From the cell containing the given text, extract its center point as [x, y] coordinate. 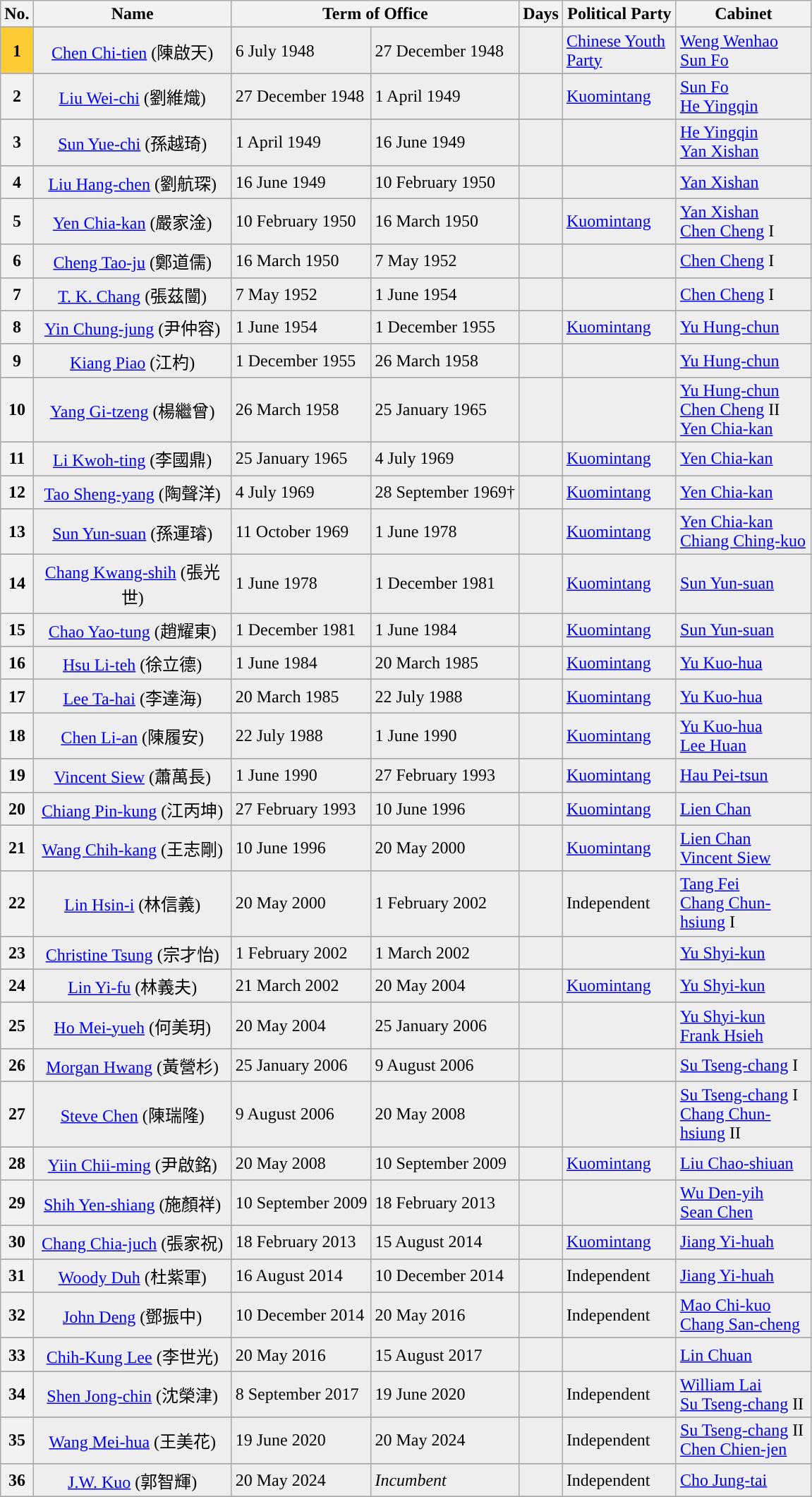
Term of Office [375, 14]
25 [17, 1025]
Li Kwoh-ting (李國鼎) [133, 459]
Su Tseng-chang IChang Chun-hsiung II [744, 1114]
Yiin Chii-ming (尹啟銘) [133, 1163]
1 March 2002 [445, 953]
Su Tseng-chang IIChen Chien-jen [744, 1440]
Su Tseng-chang I [744, 1064]
Kiang Piao (江杓) [133, 360]
16 August 2014 [301, 1276]
Chen Chi-tien (陳啟天) [133, 51]
Ho Mei-yueh (何美玥) [133, 1025]
Lin Hsin-i (林信義) [133, 903]
Shih Yen-shiang (施顏祥) [133, 1203]
Incumbent [445, 1479]
Days [541, 14]
5 [17, 222]
12 [17, 493]
19 [17, 775]
Hsu Li-teh (徐立德) [133, 663]
Liu Hang-chen (劉航琛) [133, 182]
4 [17, 182]
Woody Duh (杜紫軍) [133, 1276]
28 [17, 1163]
Yu Hung-chunChen Cheng IIYen Chia-kan [744, 409]
Chang Kwang-shih (張光世) [133, 584]
15 [17, 630]
7 [17, 294]
Hau Pei-tsun [744, 775]
16 [17, 663]
T. K. Chang (張茲闓) [133, 294]
Yan Xishan [744, 182]
Lien ChanVincent Siew [744, 848]
Lin Chuan [744, 1355]
13 [17, 532]
Yen Chia-kanChiang Ching-kuo [744, 532]
Shen Jong-chin (沈榮津) [133, 1395]
11 October 1969 [301, 532]
35 [17, 1440]
William LaiSu Tseng-chang II [744, 1395]
Vincent Siew (蕭萬長) [133, 775]
John Deng (鄧振中) [133, 1316]
6 [17, 261]
1 [17, 51]
Chen Li-an (陳履安) [133, 735]
20 [17, 809]
15 August 2014 [445, 1242]
17 [17, 696]
Morgan Hwang (黃營杉) [133, 1064]
Chang Chia-juch (張家祝) [133, 1242]
Chao Yao-tung (趙耀東) [133, 630]
Liu Chao-shiuan [744, 1163]
15 August 2017 [445, 1355]
22 [17, 903]
Political Party [619, 14]
6 July 1948 [301, 51]
Cho Jung-tai [744, 1479]
Tang FeiChang Chun-hsiung I [744, 903]
Yin Chung-jung (尹仲容) [133, 327]
Tao Sheng-yang (陶聲洋) [133, 493]
36 [17, 1479]
Cabinet [744, 14]
Yu Kuo-huaLee Huan [744, 735]
3 [17, 143]
Lien Chan [744, 809]
He YingqinYan Xishan [744, 143]
Sun Yue-chi (孫越琦) [133, 143]
29 [17, 1203]
Yu Shyi-kunFrank Hsieh [744, 1025]
Yan XishanChen Cheng I [744, 222]
33 [17, 1355]
Weng WenhaoSun Fo [744, 51]
26 [17, 1064]
34 [17, 1395]
31 [17, 1276]
Lin Yi-fu (林義夫) [133, 985]
Wang Chih-kang (王志剛) [133, 848]
10 [17, 409]
Mao Chi-kuoChang San-cheng [744, 1316]
Name [133, 14]
28 September 1969† [445, 493]
30 [17, 1242]
27 [17, 1114]
Chih-Kung Lee (李世光) [133, 1355]
Christine Tsung (宗才怡) [133, 953]
Steve Chen (陳瑞隆) [133, 1114]
Chiang Pin-kung (江丙坤) [133, 809]
8 September 2017 [301, 1395]
18 [17, 735]
Cheng Tao-ju (鄭道儒) [133, 261]
Chinese Youth Party [619, 51]
32 [17, 1316]
Wu Den-yihSean Chen [744, 1203]
21 [17, 848]
No. [17, 14]
8 [17, 327]
11 [17, 459]
Yang Gi-tzeng (楊繼曾) [133, 409]
Liu Wei-chi (劉維熾) [133, 96]
21 March 2002 [301, 985]
23 [17, 953]
Wang Mei-hua (王美花) [133, 1440]
Yen Chia-kan (嚴家淦) [133, 222]
Lee Ta-hai (李達海) [133, 696]
J.W. Kuo (郭智輝) [133, 1479]
24 [17, 985]
2 [17, 96]
Sun FoHe Yingqin [744, 96]
Sun Yun-suan (孫運璿) [133, 532]
9 [17, 360]
14 [17, 584]
